Extract the (X, Y) coordinate from the center of the cell holding the provided text.  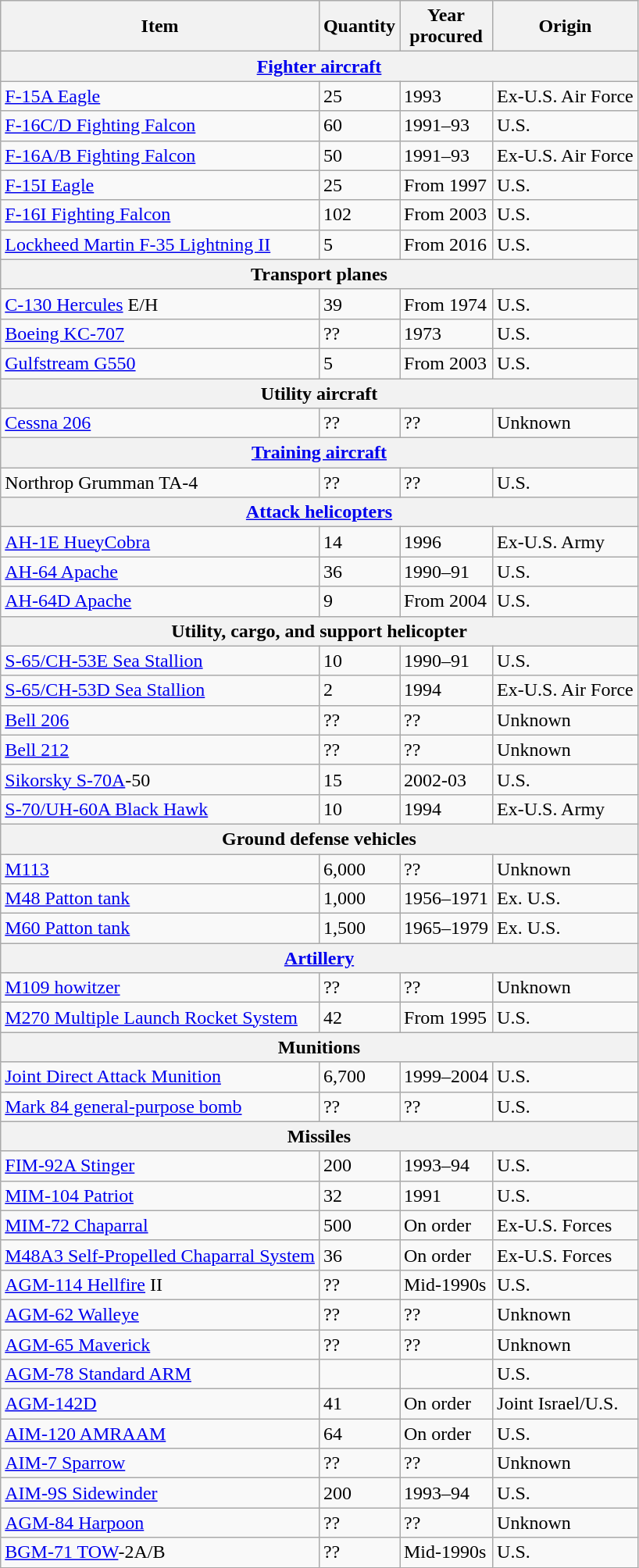
Joint Israel/U.S. (566, 1404)
64 (359, 1434)
S-70/UH-60A Black Hawk (160, 809)
1991 (447, 1196)
Attack helicopters (319, 512)
Bell 206 (160, 720)
50 (359, 155)
AGM-65 Maverick (160, 1344)
Transport planes (319, 274)
AH-64 Apache (160, 572)
2002-03 (447, 779)
M109 howitzer (160, 988)
Ground defense vehicles (319, 839)
Item (160, 27)
M113 (160, 869)
32 (359, 1196)
6,000 (359, 869)
F-15I Eagle (160, 185)
1,000 (359, 899)
60 (359, 126)
F-16C/D Fighting Falcon (160, 126)
S-65/CH-53D Sea Stallion (160, 690)
Utility, cargo, and support helicopter (319, 631)
Sikorsky S-70A-50 (160, 779)
AIM-7 Sparrow (160, 1463)
MIM-104 Patriot (160, 1196)
Training aircraft (319, 453)
Origin (566, 27)
14 (359, 542)
AIM-9S Sidewinder (160, 1493)
C-130 Hercules E/H (160, 304)
From 1995 (447, 1017)
1999–2004 (447, 1077)
1956–1971 (447, 899)
AGM-142D (160, 1404)
15 (359, 779)
9 (359, 601)
Artillery (319, 958)
Fighter aircraft (319, 66)
42 (359, 1017)
Quantity (359, 27)
Munitions (319, 1047)
Bell 212 (160, 750)
Missiles (319, 1136)
Utility aircraft (319, 393)
Mark 84 general-purpose bomb (160, 1107)
1996 (447, 542)
F-15A Eagle (160, 96)
AH-1E HueyCobra (160, 542)
Joint Direct Attack Munition (160, 1077)
AGM-84 Harpoon (160, 1523)
Lockheed Martin F-35 Lightning II (160, 244)
From 2004 (447, 601)
FIM-92A Stinger (160, 1166)
From 2016 (447, 244)
500 (359, 1225)
AGM-78 Standard ARM (160, 1374)
39 (359, 304)
M48 Patton tank (160, 899)
MIM-72 Chaparral (160, 1225)
F-16I Fighting Falcon (160, 215)
S-65/CH-53E Sea Stallion (160, 661)
BGM-71 TOW-2A/B (160, 1552)
Gulfstream G550 (160, 363)
AH-64D Apache (160, 601)
M48A3 Self-Propelled Chaparral System (160, 1255)
2 (359, 690)
From 1974 (447, 304)
Cessna 206 (160, 423)
Boeing KC-707 (160, 333)
AGM-114 Hellfire II (160, 1285)
M60 Patton tank (160, 928)
F-16A/B Fighting Falcon (160, 155)
6,700 (359, 1077)
AGM-62 Walleye (160, 1314)
Yearprocured (447, 27)
1,500 (359, 928)
1993 (447, 96)
41 (359, 1404)
Northrop Grumman TA-4 (160, 483)
M270 Multiple Launch Rocket System (160, 1017)
1973 (447, 333)
AIM-120 AMRAAM (160, 1434)
102 (359, 215)
From 1997 (447, 185)
1965–1979 (447, 928)
